For the text-containing cell, return its midpoint in (X, Y) coordinate format. 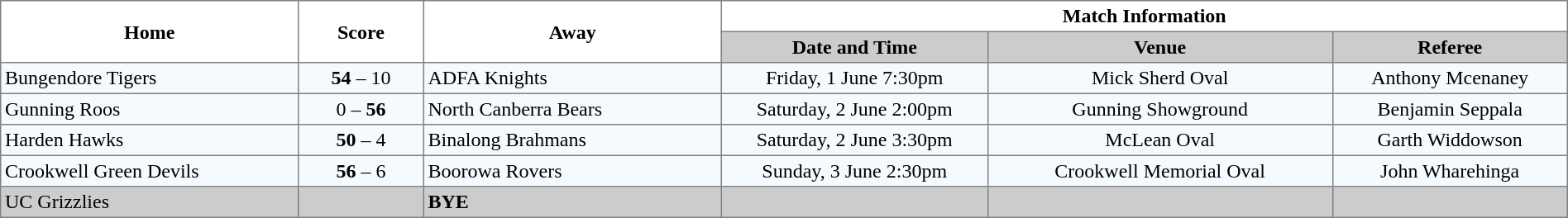
North Canberra Bears (572, 109)
Mick Sherd Oval (1159, 78)
UC Grizzlies (150, 202)
50 – 4 (361, 140)
Match Information (1145, 17)
McLean Oval (1159, 140)
ADFA Knights (572, 78)
Saturday, 2 June 2:00pm (854, 109)
Score (361, 31)
Gunning Roos (150, 109)
Benjamin Seppala (1450, 109)
Away (572, 31)
54 – 10 (361, 78)
Anthony Mcenaney (1450, 78)
56 – 6 (361, 171)
Crookwell Memorial Oval (1159, 171)
Saturday, 2 June 3:30pm (854, 140)
Home (150, 31)
Bungendore Tigers (150, 78)
John Wharehinga (1450, 171)
Binalong Brahmans (572, 140)
Venue (1159, 47)
Boorowa Rovers (572, 171)
BYE (572, 202)
Sunday, 3 June 2:30pm (854, 171)
Friday, 1 June 7:30pm (854, 78)
Crookwell Green Devils (150, 171)
0 – 56 (361, 109)
Harden Hawks (150, 140)
Referee (1450, 47)
Date and Time (854, 47)
Gunning Showground (1159, 109)
Garth Widdowson (1450, 140)
